Pinpoint the cell where the given text exists, returning its [x, y] midpoint coordinate. 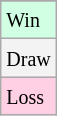
Draw [28, 58]
Loss [28, 96]
Win [28, 20]
